Detect which cell encompasses the target text, then output its [x, y] center coordinate. 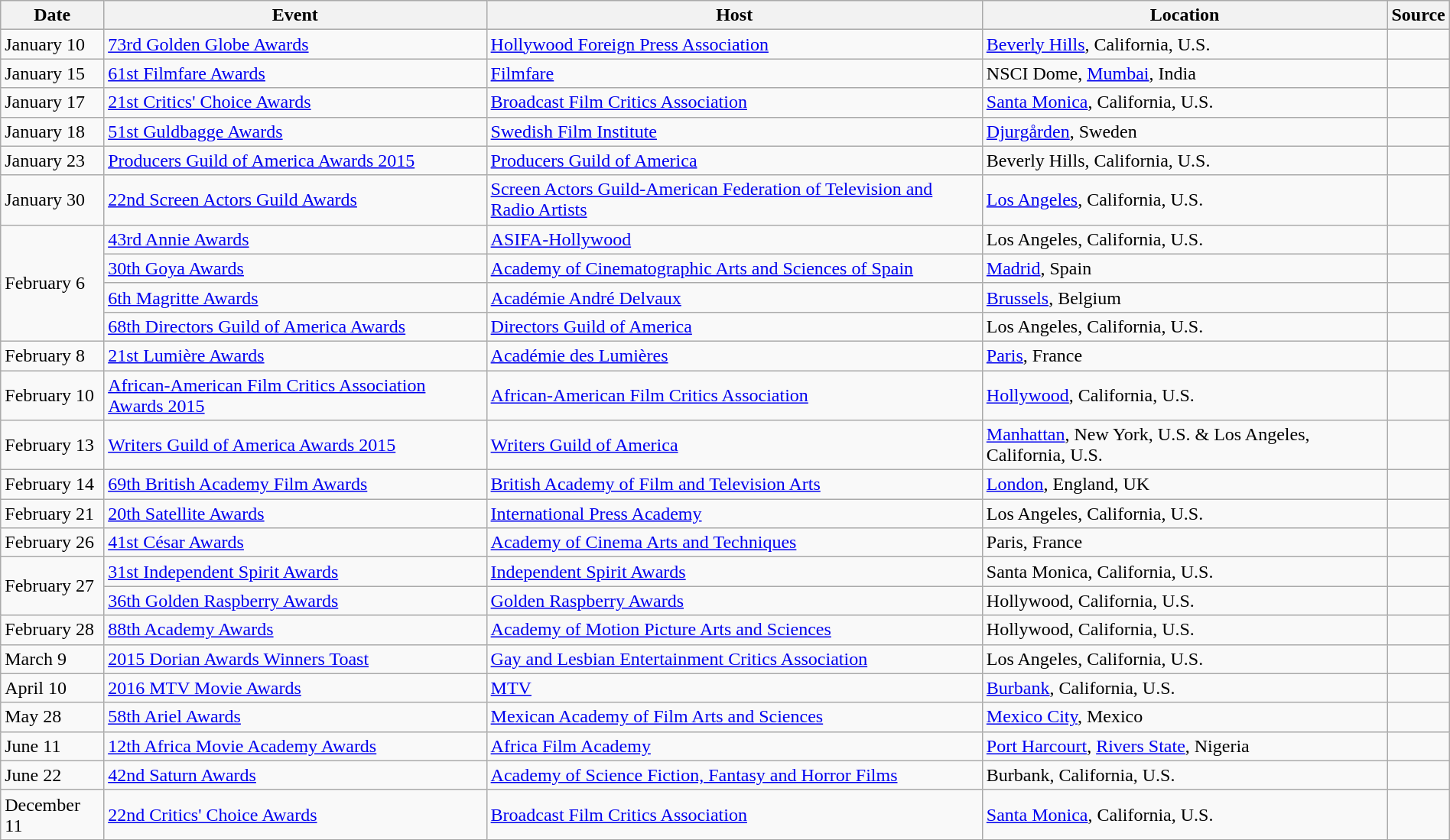
Hollywood Foreign Press Association [734, 44]
Académie André Delvaux [734, 297]
51st Guldbagge Awards [295, 131]
2016 MTV Movie Awards [295, 688]
January 15 [52, 73]
58th Ariel Awards [295, 717]
69th British Academy Film Awards [295, 485]
February 28 [52, 630]
January 18 [52, 131]
Port Harcourt, Rivers State, Nigeria [1185, 746]
June 22 [52, 775]
43rd Annie Awards [295, 239]
12th Africa Movie Academy Awards [295, 746]
Writers Guild of America [734, 445]
Djurgården, Sweden [1185, 131]
Writers Guild of America Awards 2015 [295, 445]
February 8 [52, 355]
Independent Spirit Awards [734, 572]
MTV [734, 688]
February 6 [52, 283]
NSCI Dome, Mumbai, India [1185, 73]
January 10 [52, 44]
Event [295, 15]
February 26 [52, 543]
February 13 [52, 445]
20th Satellite Awards [295, 514]
Producers Guild of America Awards 2015 [295, 161]
January 23 [52, 161]
International Press Academy [734, 514]
Madrid, Spain [1185, 268]
22nd Screen Actors Guild Awards [295, 200]
African-American Film Critics Association Awards 2015 [295, 394]
41st César Awards [295, 543]
February 27 [52, 586]
January 30 [52, 200]
Filmfare [734, 73]
Gay and Lesbian Entertainment Critics Association [734, 659]
21st Critics' Choice Awards [295, 102]
73rd Golden Globe Awards [295, 44]
February 21 [52, 514]
African-American Film Critics Association [734, 394]
January 17 [52, 102]
London, England, UK [1185, 485]
Africa Film Academy [734, 746]
Mexico City, Mexico [1185, 717]
ASIFA-Hollywood [734, 239]
Mexican Academy of Film Arts and Sciences [734, 717]
Académie des Lumières [734, 355]
Academy of Motion Picture Arts and Sciences [734, 630]
Producers Guild of America [734, 161]
88th Academy Awards [295, 630]
Directors Guild of America [734, 326]
Location [1185, 15]
April 10 [52, 688]
21st Lumière Awards [295, 355]
March 9 [52, 659]
Manhattan, New York, U.S. & Los Angeles, California, U.S. [1185, 445]
Date [52, 15]
30th Goya Awards [295, 268]
Source [1418, 15]
June 11 [52, 746]
Academy of Science Fiction, Fantasy and Horror Films [734, 775]
Academy of Cinematographic Arts and Sciences of Spain [734, 268]
December 11 [52, 815]
42nd Saturn Awards [295, 775]
Screen Actors Guild-American Federation of Television and Radio Artists [734, 200]
British Academy of Film and Television Arts [734, 485]
Swedish Film Institute [734, 131]
36th Golden Raspberry Awards [295, 601]
2015 Dorian Awards Winners Toast [295, 659]
February 14 [52, 485]
6th Magritte Awards [295, 297]
31st Independent Spirit Awards [295, 572]
Academy of Cinema Arts and Techniques [734, 543]
Host [734, 15]
Brussels, Belgium [1185, 297]
68th Directors Guild of America Awards [295, 326]
Golden Raspberry Awards [734, 601]
February 10 [52, 394]
22nd Critics' Choice Awards [295, 815]
61st Filmfare Awards [295, 73]
May 28 [52, 717]
